Detect which cell encompasses the target text, then output its (X, Y) center coordinate. 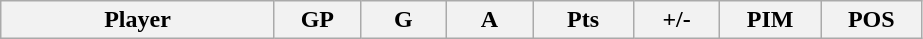
Player (138, 20)
Pts (582, 20)
PIM (770, 20)
GP (317, 20)
+/- (677, 20)
POS (872, 20)
A (489, 20)
G (403, 20)
